Capture the cell that displays the provided text and extract its (X, Y) central coordinate. 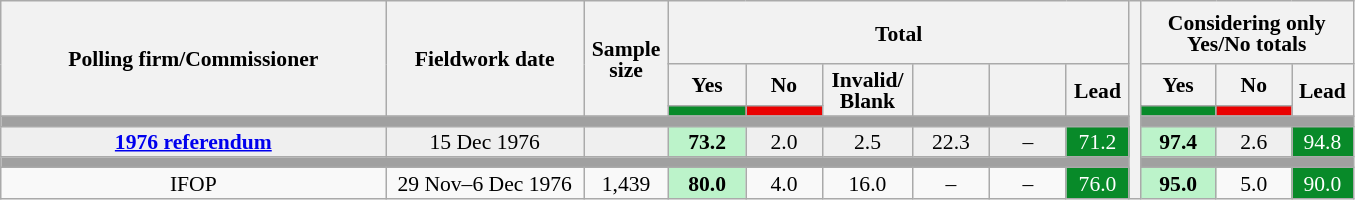
IFOP (194, 184)
73.2 (708, 142)
90.0 (1322, 184)
29 Nov–6 Dec 1976 (485, 184)
5.0 (1254, 184)
Fieldwork date (485, 58)
16.0 (867, 184)
76.0 (1097, 184)
Considering onlyYes/No totals (1246, 32)
2.5 (867, 142)
1,439 (626, 184)
4.0 (784, 184)
Invalid/Blank (867, 90)
97.4 (1178, 142)
Sample size (626, 58)
80.0 (708, 184)
94.8 (1322, 142)
2.0 (784, 142)
95.0 (1178, 184)
15 Dec 1976 (485, 142)
Polling firm/Commissioner (194, 58)
Total (899, 32)
22.3 (950, 142)
71.2 (1097, 142)
2.6 (1254, 142)
1976 referendum (194, 142)
